Identify which cell holds the provided text, then report its [x, y] central coordinate. 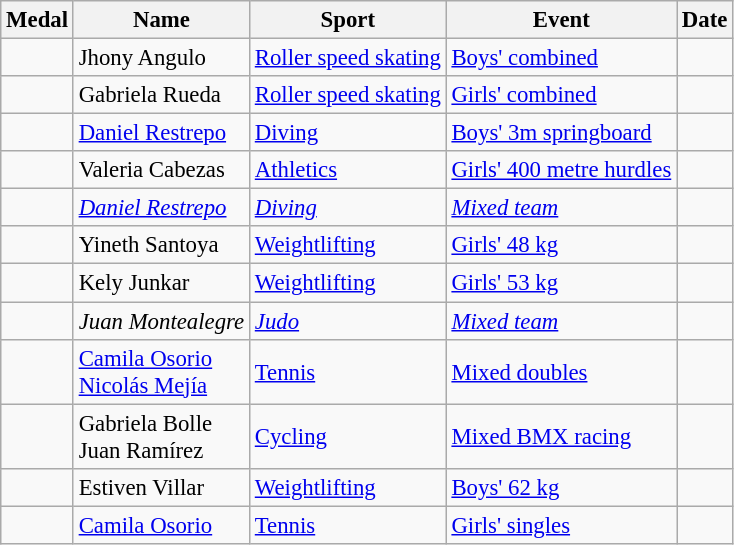
Juan Montealegre [161, 321]
Estiven Villar [161, 487]
Event [561, 20]
Girls' 53 kg [561, 283]
Name [161, 20]
Girls' combined [561, 95]
Mixed BMX racing [561, 436]
Athletics [348, 170]
Boys' 62 kg [561, 487]
Girls' 400 metre hurdles [561, 170]
Cycling [348, 436]
Judo [348, 321]
Girls' 48 kg [561, 245]
Kely Junkar [161, 283]
Date [705, 20]
Jhony Angulo [161, 58]
Sport [348, 20]
Camila OsorioNicolás Mejía [161, 372]
Boys' 3m springboard [561, 133]
Girls' singles [561, 525]
Yineth Santoya [161, 245]
Boys' combined [561, 58]
Gabriela BolleJuan Ramírez [161, 436]
Valeria Cabezas [161, 170]
Medal [38, 20]
Camila Osorio [161, 525]
Gabriela Rueda [161, 95]
Mixed doubles [561, 372]
